Provide the (x, y) coordinate of the cell's center where the given text is located.  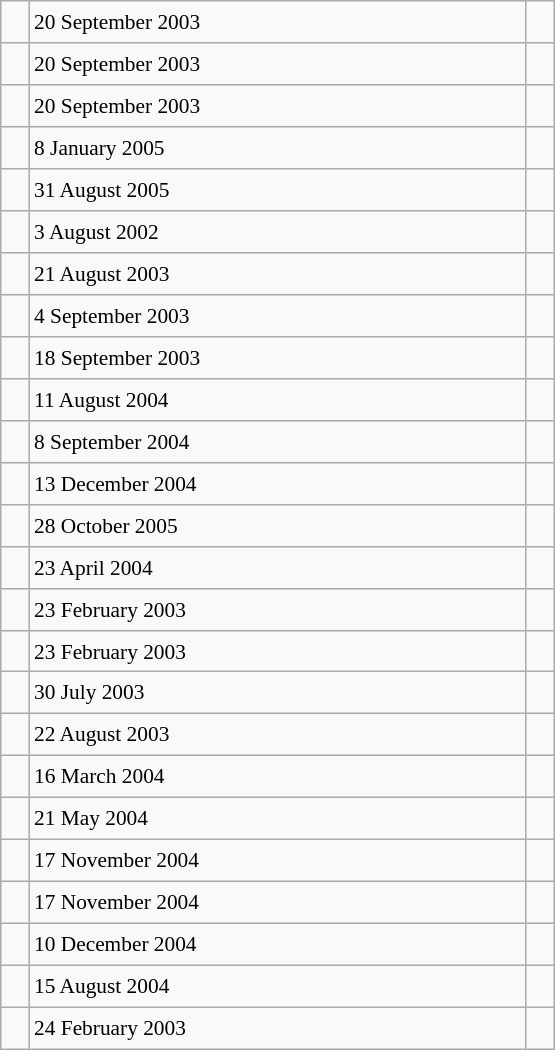
23 April 2004 (278, 567)
13 December 2004 (278, 483)
16 March 2004 (278, 777)
3 August 2002 (278, 232)
11 August 2004 (278, 399)
31 August 2005 (278, 190)
24 February 2003 (278, 1028)
10 December 2004 (278, 945)
30 July 2003 (278, 693)
22 August 2003 (278, 735)
21 August 2003 (278, 274)
21 May 2004 (278, 819)
8 September 2004 (278, 441)
18 September 2003 (278, 358)
28 October 2005 (278, 525)
15 August 2004 (278, 986)
4 September 2003 (278, 316)
8 January 2005 (278, 148)
